For the text-containing cell, return its midpoint in [x, y] coordinate format. 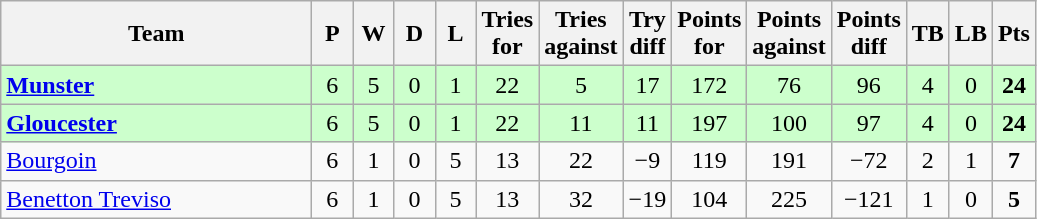
W [374, 34]
TB [928, 34]
Tries against [581, 34]
Tries for [508, 34]
32 [581, 199]
104 [710, 199]
LB [970, 34]
7 [1014, 161]
Try diff [648, 34]
172 [710, 85]
100 [789, 123]
119 [710, 161]
2 [928, 161]
191 [789, 161]
225 [789, 199]
−9 [648, 161]
Gloucester [156, 123]
L [456, 34]
Pts [1014, 34]
76 [789, 85]
Team [156, 34]
Points diff [868, 34]
P [332, 34]
96 [868, 85]
Points against [789, 34]
Points for [710, 34]
−121 [868, 199]
97 [868, 123]
−72 [868, 161]
Bourgoin [156, 161]
197 [710, 123]
Munster [156, 85]
17 [648, 85]
Benetton Treviso [156, 199]
−19 [648, 199]
D [414, 34]
